Find where the given text appears and provide that cell's center as [X, Y] coordinate. 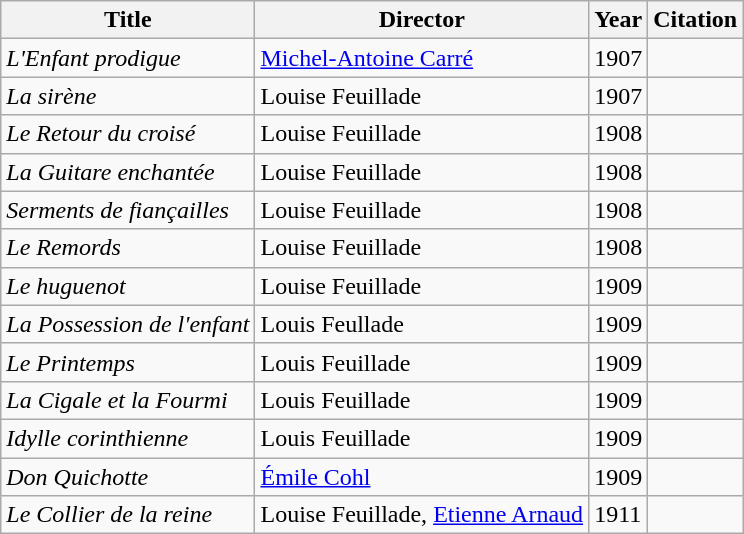
La Guitare enchantée [128, 172]
Le Collier de la reine [128, 515]
La sirène [128, 96]
Director [422, 20]
Le huguenot [128, 286]
Le Remords [128, 248]
Year [618, 20]
Serments de fiançailles [128, 210]
La Possession de l'enfant [128, 324]
La Cigale et la Fourmi [128, 400]
Citation [696, 20]
1911 [618, 515]
L'Enfant prodigue [128, 58]
Idylle corinthienne [128, 438]
Michel-Antoine Carré [422, 58]
Title [128, 20]
Don Quichotte [128, 477]
Le Retour du croisé [128, 134]
Louise Feuillade, Etienne Arnaud [422, 515]
Le Printemps [128, 362]
Émile Cohl [422, 477]
Louis Feullade [422, 324]
